Find where the given text appears and provide that cell's center as (X, Y) coordinate. 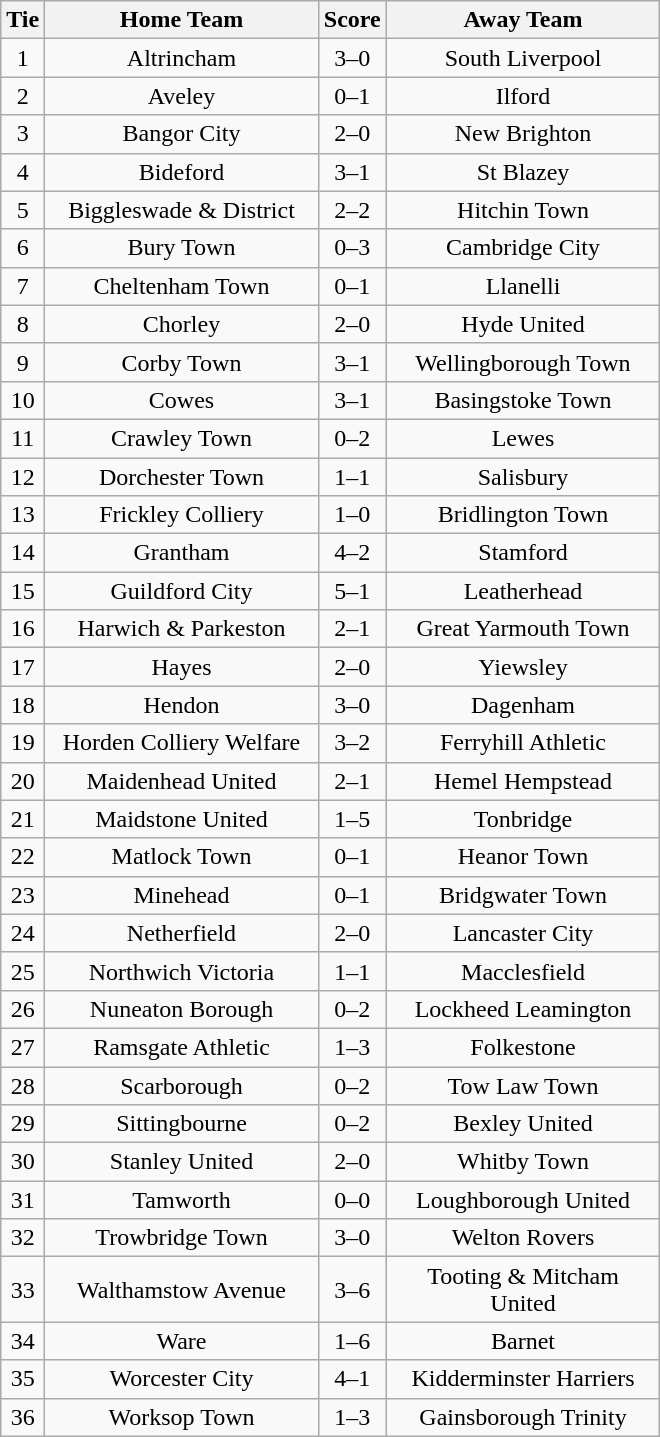
Maidenhead United (182, 781)
Great Yarmouth Town (523, 629)
24 (23, 933)
Tie (23, 20)
Cheltenham Town (182, 286)
4 (23, 172)
Lewes (523, 438)
Gainsborough Trinity (523, 1417)
Hayes (182, 667)
3–2 (352, 743)
Maidstone United (182, 819)
Llanelli (523, 286)
17 (23, 667)
Sittingbourne (182, 1124)
Cambridge City (523, 248)
Loughborough United (523, 1200)
Salisbury (523, 477)
11 (23, 438)
Bexley United (523, 1124)
25 (23, 971)
34 (23, 1341)
Matlock Town (182, 857)
Minehead (182, 895)
Walthamstow Avenue (182, 1290)
Lockheed Leamington (523, 1009)
Score (352, 20)
Scarborough (182, 1085)
30 (23, 1162)
Grantham (182, 553)
Ilford (523, 96)
8 (23, 324)
2 (23, 96)
Ferryhill Athletic (523, 743)
Away Team (523, 20)
1–0 (352, 515)
9 (23, 362)
29 (23, 1124)
0–0 (352, 1200)
20 (23, 781)
27 (23, 1047)
Wellingborough Town (523, 362)
0–3 (352, 248)
Tow Law Town (523, 1085)
Netherfield (182, 933)
Lancaster City (523, 933)
Whitby Town (523, 1162)
Bridgwater Town (523, 895)
Crawley Town (182, 438)
Hemel Hempstead (523, 781)
Guildford City (182, 591)
6 (23, 248)
Harwich & Parkeston (182, 629)
Basingstoke Town (523, 400)
4–2 (352, 553)
Northwich Victoria (182, 971)
Chorley (182, 324)
Horden Colliery Welfare (182, 743)
Cowes (182, 400)
Bangor City (182, 134)
2–2 (352, 210)
28 (23, 1085)
Hitchin Town (523, 210)
Welton Rovers (523, 1238)
Heanor Town (523, 857)
South Liverpool (523, 58)
5 (23, 210)
10 (23, 400)
19 (23, 743)
Hyde United (523, 324)
14 (23, 553)
Frickley Colliery (182, 515)
Bridlington Town (523, 515)
Nuneaton Borough (182, 1009)
18 (23, 705)
23 (23, 895)
31 (23, 1200)
3–6 (352, 1290)
12 (23, 477)
Trowbridge Town (182, 1238)
1 (23, 58)
Corby Town (182, 362)
Hendon (182, 705)
St Blazey (523, 172)
Ware (182, 1341)
Biggleswade & District (182, 210)
Altrincham (182, 58)
32 (23, 1238)
Tamworth (182, 1200)
Folkestone (523, 1047)
35 (23, 1379)
Stanley United (182, 1162)
36 (23, 1417)
26 (23, 1009)
13 (23, 515)
33 (23, 1290)
Bury Town (182, 248)
Tonbridge (523, 819)
Stamford (523, 553)
Ramsgate Athletic (182, 1047)
7 (23, 286)
22 (23, 857)
Dorchester Town (182, 477)
Yiewsley (523, 667)
Dagenham (523, 705)
Bideford (182, 172)
New Brighton (523, 134)
3 (23, 134)
1–5 (352, 819)
Tooting & Mitcham United (523, 1290)
Leatherhead (523, 591)
Barnet (523, 1341)
Aveley (182, 96)
Macclesfield (523, 971)
16 (23, 629)
5–1 (352, 591)
4–1 (352, 1379)
Worksop Town (182, 1417)
15 (23, 591)
Worcester City (182, 1379)
1–6 (352, 1341)
Kidderminster Harriers (523, 1379)
21 (23, 819)
Home Team (182, 20)
